For the text-containing cell, return its midpoint in (x, y) coordinate format. 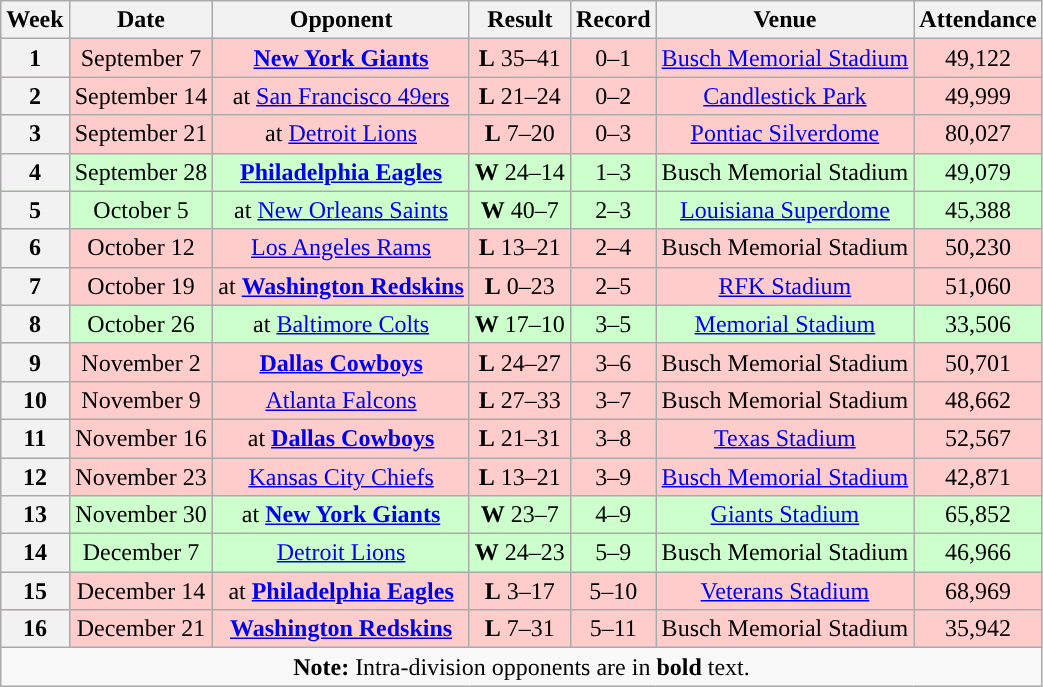
2–5 (613, 286)
at New York Giants (341, 515)
at Detroit Lions (341, 134)
Dallas Cowboys (341, 362)
Candlestick Park (785, 96)
12 (35, 477)
Texas Stadium (785, 438)
Washington Redskins (341, 629)
35,942 (978, 629)
RFK Stadium (785, 286)
Veterans Stadium (785, 591)
November 30 (141, 515)
50,230 (978, 248)
September 7 (141, 58)
December 7 (141, 553)
W 17–10 (520, 324)
L 24–27 (520, 362)
3–8 (613, 438)
at Dallas Cowboys (341, 438)
December 14 (141, 591)
7 (35, 286)
October 26 (141, 324)
Date (141, 20)
11 (35, 438)
at Washington Redskins (341, 286)
9 (35, 362)
42,871 (978, 477)
48,662 (978, 400)
L 27–33 (520, 400)
L 7–20 (520, 134)
45,388 (978, 210)
3–7 (613, 400)
6 (35, 248)
52,567 (978, 438)
1 (35, 58)
15 (35, 591)
L 21–24 (520, 96)
0–2 (613, 96)
October 5 (141, 210)
October 19 (141, 286)
Philadelphia Eagles (341, 172)
November 23 (141, 477)
1–3 (613, 172)
W 24–14 (520, 172)
Note: Intra-division opponents are in bold text. (522, 667)
November 9 (141, 400)
W 23–7 (520, 515)
September 21 (141, 134)
8 (35, 324)
Result (520, 20)
3–6 (613, 362)
L 3–17 (520, 591)
September 14 (141, 96)
5–9 (613, 553)
Atlanta Falcons (341, 400)
at San Francisco 49ers (341, 96)
33,506 (978, 324)
Memorial Stadium (785, 324)
46,966 (978, 553)
0–1 (613, 58)
2–4 (613, 248)
3–9 (613, 477)
51,060 (978, 286)
December 21 (141, 629)
68,969 (978, 591)
16 (35, 629)
L 35–41 (520, 58)
L 21–31 (520, 438)
L 7–31 (520, 629)
Detroit Lions (341, 553)
Opponent (341, 20)
Kansas City Chiefs (341, 477)
Record (613, 20)
Los Angeles Rams (341, 248)
3 (35, 134)
65,852 (978, 515)
50,701 (978, 362)
80,027 (978, 134)
November 2 (141, 362)
Attendance (978, 20)
W 40–7 (520, 210)
0–3 (613, 134)
Giants Stadium (785, 515)
Louisiana Superdome (785, 210)
October 12 (141, 248)
49,122 (978, 58)
at Philadelphia Eagles (341, 591)
September 28 (141, 172)
49,999 (978, 96)
New York Giants (341, 58)
14 (35, 553)
13 (35, 515)
November 16 (141, 438)
3–5 (613, 324)
4–9 (613, 515)
4 (35, 172)
Pontiac Silverdome (785, 134)
Venue (785, 20)
L 0–23 (520, 286)
Week (35, 20)
5 (35, 210)
at Baltimore Colts (341, 324)
at New Orleans Saints (341, 210)
5–10 (613, 591)
5–11 (613, 629)
10 (35, 400)
2 (35, 96)
2–3 (613, 210)
W 24–23 (520, 553)
49,079 (978, 172)
